Pinpoint the cell where the given text exists, returning its [x, y] midpoint coordinate. 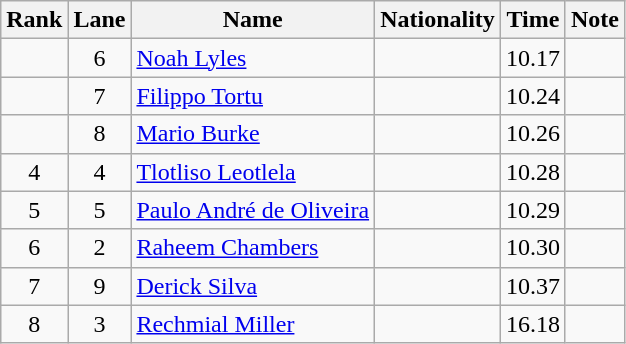
Note [594, 20]
Noah Lyles [253, 58]
Rechmial Miller [253, 324]
Nationality [438, 20]
10.30 [532, 248]
Paulo André de Oliveira [253, 210]
Filippo Tortu [253, 96]
10.24 [532, 96]
2 [100, 248]
Time [532, 20]
10.26 [532, 134]
Name [253, 20]
10.28 [532, 172]
9 [100, 286]
16.18 [532, 324]
Tlotliso Leotlela [253, 172]
10.29 [532, 210]
10.37 [532, 286]
3 [100, 324]
Rank [34, 20]
Raheem Chambers [253, 248]
10.17 [532, 58]
Lane [100, 20]
Mario Burke [253, 134]
Derick Silva [253, 286]
